Determine the (X, Y) coordinate at the center of the cell enclosing the given text.  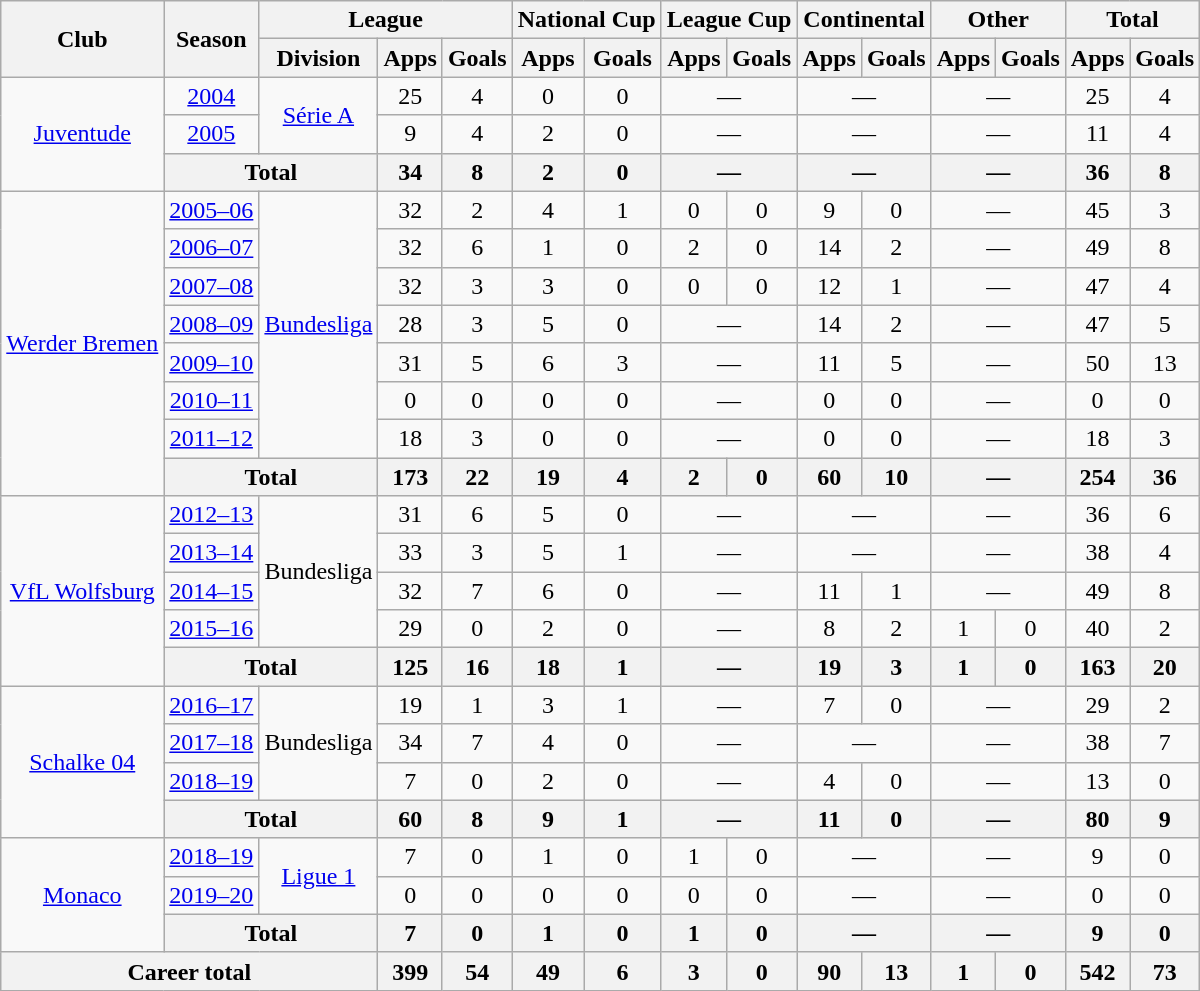
Monaco (82, 895)
399 (410, 971)
2008–09 (212, 324)
10 (896, 477)
542 (1097, 971)
Other (998, 20)
Schalke 04 (82, 762)
73 (1165, 971)
2009–10 (212, 362)
Werder Bremen (82, 343)
League Cup (729, 20)
2014–15 (212, 591)
2019–20 (212, 895)
2005 (212, 134)
Ligue 1 (318, 876)
2010–11 (212, 400)
2015–16 (212, 629)
2007–08 (212, 286)
40 (1097, 629)
2016–17 (212, 705)
VfL Wolfsburg (82, 591)
16 (477, 667)
National Cup (586, 20)
Série A (318, 115)
Continental (864, 20)
28 (410, 324)
Division (318, 58)
173 (410, 477)
50 (1097, 362)
2013–14 (212, 553)
80 (1097, 819)
125 (410, 667)
Career total (190, 971)
Juventude (82, 134)
20 (1165, 667)
2011–12 (212, 438)
2004 (212, 96)
54 (477, 971)
45 (1097, 210)
2005–06 (212, 210)
12 (829, 286)
2012–13 (212, 515)
Club (82, 39)
90 (829, 971)
33 (410, 553)
2006–07 (212, 248)
2017–18 (212, 743)
Season (212, 39)
254 (1097, 477)
League (386, 20)
163 (1097, 667)
22 (477, 477)
